Detect which cell encompasses the target text, then output its [x, y] center coordinate. 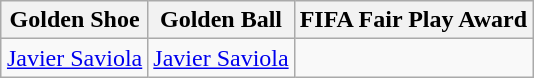
Golden Shoe [74, 20]
Golden Ball [221, 20]
FIFA Fair Play Award [413, 20]
